Scan for the cell matching the given text and deliver its [x, y] coordinate at center. 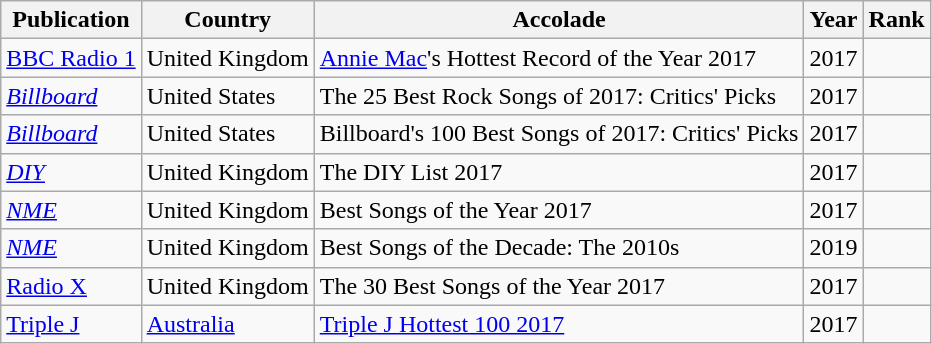
The 25 Best Rock Songs of 2017: Critics' Picks [559, 96]
Country [228, 20]
Publication [71, 20]
Year [834, 20]
Rank [896, 20]
Triple J Hottest 100 2017 [559, 324]
Accolade [559, 20]
2019 [834, 248]
Triple J [71, 324]
Best Songs of the Year 2017 [559, 210]
Annie Mac's Hottest Record of the Year 2017 [559, 58]
BBC Radio 1 [71, 58]
The DIY List 2017 [559, 172]
Radio X [71, 286]
DIY [71, 172]
Billboard's 100 Best Songs of 2017: Critics' Picks [559, 134]
The 30 Best Songs of the Year 2017 [559, 286]
Best Songs of the Decade: The 2010s [559, 248]
Australia [228, 324]
